Provide the (x, y) coordinate of the cell's center where the given text is located.  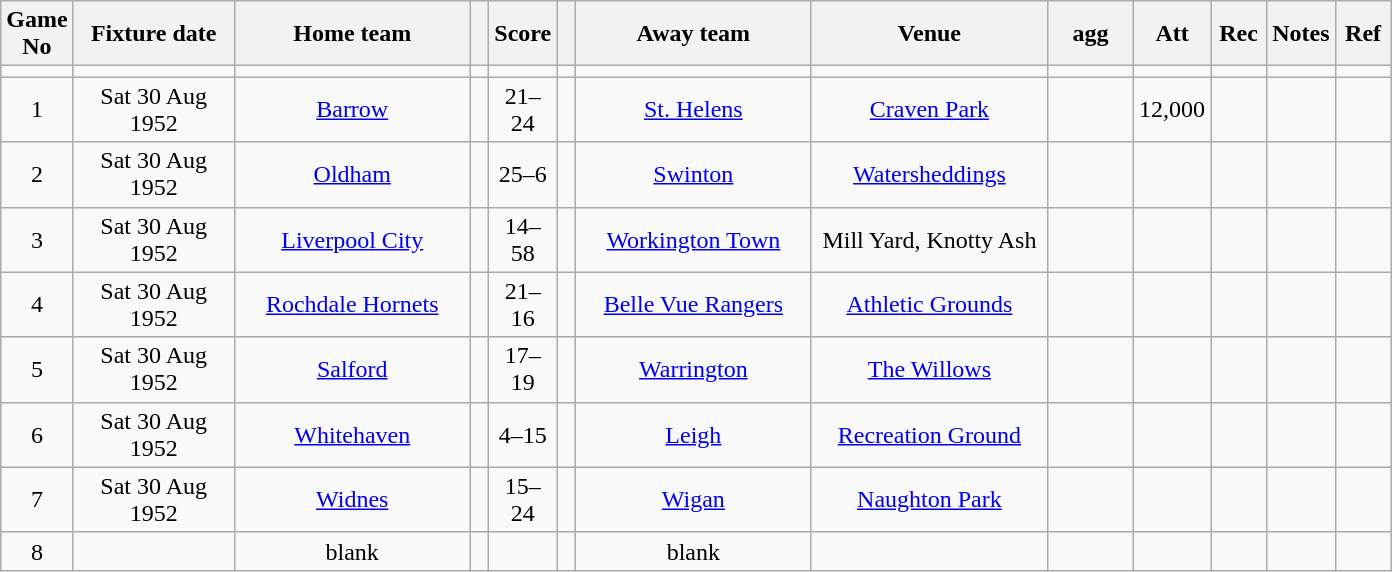
Home team (352, 34)
Rec (1239, 34)
15–24 (523, 500)
Mill Yard, Knotty Ash (929, 240)
17–19 (523, 370)
25–6 (523, 174)
Swinton (693, 174)
2 (37, 174)
Warrington (693, 370)
21–24 (523, 110)
Belle Vue Rangers (693, 304)
Away team (693, 34)
Oldham (352, 174)
3 (37, 240)
Workington Town (693, 240)
4–15 (523, 434)
Naughton Park (929, 500)
7 (37, 500)
Craven Park (929, 110)
The Willows (929, 370)
Game No (37, 34)
14–58 (523, 240)
Liverpool City (352, 240)
Salford (352, 370)
Recreation Ground (929, 434)
Watersheddings (929, 174)
Notes (1301, 34)
Score (523, 34)
5 (37, 370)
1 (37, 110)
12,000 (1172, 110)
8 (37, 551)
21–16 (523, 304)
Att (1172, 34)
Athletic Grounds (929, 304)
6 (37, 434)
Barrow (352, 110)
agg (1090, 34)
Ref (1363, 34)
Whitehaven (352, 434)
Leigh (693, 434)
Fixture date (154, 34)
Venue (929, 34)
4 (37, 304)
St. Helens (693, 110)
Wigan (693, 500)
Widnes (352, 500)
Rochdale Hornets (352, 304)
